Identify which cell holds the provided text, then report its [X, Y] central coordinate. 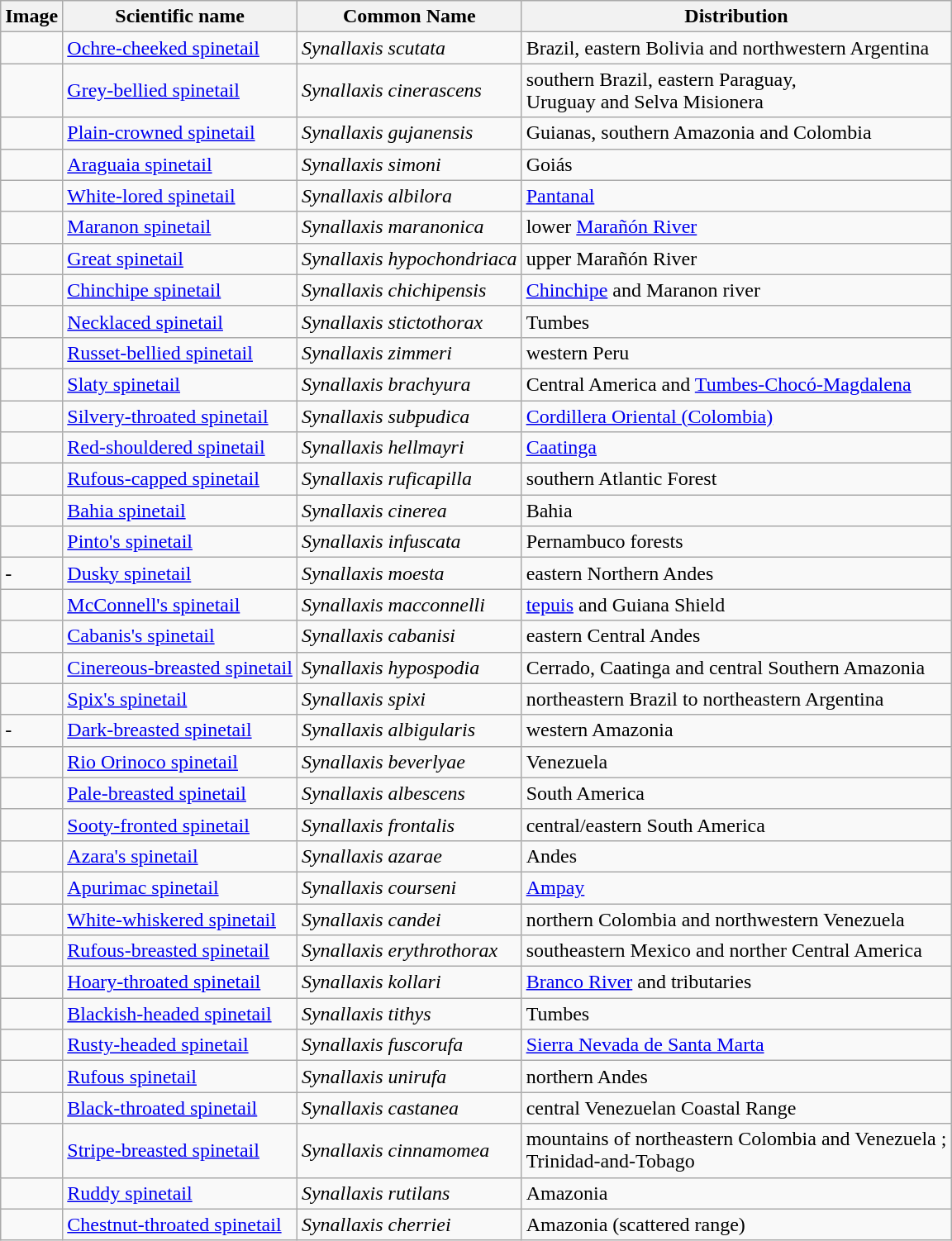
southern Brazil, eastern Paraguay,Uruguay and Selva Misionera [736, 91]
Dark-breasted spinetail [180, 730]
mountains of northeastern Colombia and Venezuela ; Trinidad-and-Tobago [736, 1150]
Grey-bellied spinetail [180, 91]
Synallaxis macconnelli [409, 605]
Bahia [736, 511]
Synallaxis frontalis [409, 825]
Synallaxis erythrothorax [409, 951]
Ampay [736, 887]
Scientific name [180, 17]
Synallaxis unirufa [409, 1077]
Rio Orinoco spinetail [180, 762]
Synallaxis chichipensis [409, 290]
Synallaxis candei [409, 920]
Black-throated spinetail [180, 1108]
Synallaxis gujanensis [409, 133]
central/eastern South America [736, 825]
Synallaxis cinerea [409, 511]
southern Atlantic Forest [736, 479]
northeastern Brazil to northeastern Argentina [736, 699]
Synallaxis cinnamomea [409, 1150]
Pernambuco forests [736, 542]
Central America and Tumbes-Chocó-Magdalena [736, 384]
Synallaxis beverlyae [409, 762]
Chinchipe and Maranon river [736, 290]
Maranon spinetail [180, 227]
northern Colombia and northwestern Venezuela [736, 920]
lower Marañón River [736, 227]
Rusty-headed spinetail [180, 1045]
Red-shouldered spinetail [180, 448]
Synallaxis hellmayri [409, 448]
Guianas, southern Amazonia and Colombia [736, 133]
Synallaxis hypochondriaca [409, 259]
Synallaxis tithys [409, 1014]
McConnell's spinetail [180, 605]
Synallaxis cherriei [409, 1224]
Synallaxis simoni [409, 164]
South America [736, 793]
Rufous-capped spinetail [180, 479]
Branco River and tributaries [736, 982]
Synallaxis cabanisi [409, 636]
Synallaxis scutata [409, 48]
Synallaxis maranonica [409, 227]
White-whiskered spinetail [180, 920]
Synallaxis ruficapilla [409, 479]
Azara's spinetail [180, 856]
Goiás [736, 164]
eastern Northern Andes [736, 573]
Cerrado, Caatinga and central Southern Amazonia [736, 668]
Venezuela [736, 762]
Cinereous-breasted spinetail [180, 668]
Synallaxis albescens [409, 793]
Necklaced spinetail [180, 321]
Bahia spinetail [180, 511]
Apurimac spinetail [180, 887]
Image [31, 17]
Sooty-fronted spinetail [180, 825]
Dusky spinetail [180, 573]
Chinchipe spinetail [180, 290]
Sierra Nevada de Santa Marta [736, 1045]
Synallaxis moesta [409, 573]
Synallaxis kollari [409, 982]
Russet-bellied spinetail [180, 353]
Synallaxis albilora [409, 196]
Synallaxis castanea [409, 1108]
tepuis and Guiana Shield [736, 605]
Pinto's spinetail [180, 542]
Amazonia (scattered range) [736, 1224]
Synallaxis fuscorufa [409, 1045]
Ruddy spinetail [180, 1193]
Caatinga [736, 448]
Synallaxis courseni [409, 887]
Araguaia spinetail [180, 164]
Pantanal [736, 196]
Cordillera Oriental (Colombia) [736, 416]
western Amazonia [736, 730]
Rufous spinetail [180, 1077]
Spix's spinetail [180, 699]
Hoary-throated spinetail [180, 982]
Amazonia [736, 1193]
Synallaxis subpudica [409, 416]
Great spinetail [180, 259]
Synallaxis cinerascens [409, 91]
Silvery-throated spinetail [180, 416]
upper Marañón River [736, 259]
Cabanis's spinetail [180, 636]
White-lored spinetail [180, 196]
Chestnut-throated spinetail [180, 1224]
Synallaxis rutilans [409, 1193]
Synallaxis spixi [409, 699]
Blackish-headed spinetail [180, 1014]
Distribution [736, 17]
Slaty spinetail [180, 384]
Synallaxis infuscata [409, 542]
Ochre-cheeked spinetail [180, 48]
Synallaxis brachyura [409, 384]
southeastern Mexico and norther Central America [736, 951]
Plain-crowned spinetail [180, 133]
Synallaxis hypospodia [409, 668]
Synallaxis stictothorax [409, 321]
Rufous-breasted spinetail [180, 951]
Synallaxis zimmeri [409, 353]
Andes [736, 856]
eastern Central Andes [736, 636]
Stripe-breasted spinetail [180, 1150]
central Venezuelan Coastal Range [736, 1108]
Pale-breasted spinetail [180, 793]
western Peru [736, 353]
northern Andes [736, 1077]
Synallaxis azarae [409, 856]
Brazil, eastern Bolivia and northwestern Argentina [736, 48]
Common Name [409, 17]
Synallaxis albigularis [409, 730]
